Output the (x, y) coordinate of the center of the cell containing the given text.  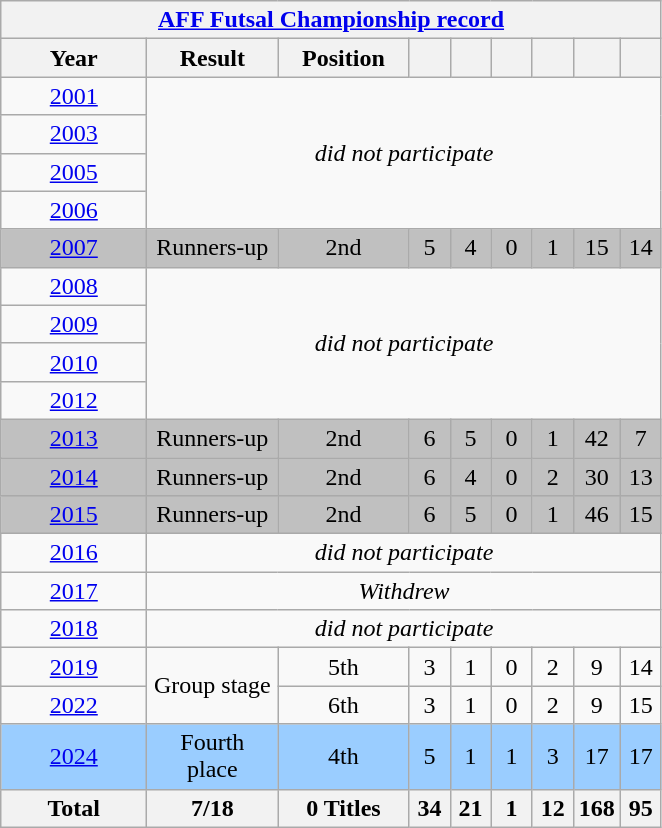
30 (596, 477)
2010 (74, 362)
Fourth place (212, 756)
95 (640, 808)
AFF Futsal Championship record (332, 20)
34 (430, 808)
13 (640, 477)
2009 (74, 324)
Withdrew (404, 591)
0 Titles (344, 808)
2001 (74, 96)
2007 (74, 248)
2015 (74, 515)
5th (344, 667)
Year (74, 58)
2008 (74, 286)
2024 (74, 756)
21 (470, 808)
2014 (74, 477)
6th (344, 705)
2019 (74, 667)
7/18 (212, 808)
2016 (74, 553)
Result (212, 58)
7 (640, 438)
168 (596, 808)
Group stage (212, 686)
Total (74, 808)
2012 (74, 400)
2018 (74, 629)
Position (344, 58)
2003 (74, 134)
2013 (74, 438)
2005 (74, 172)
46 (596, 515)
42 (596, 438)
2017 (74, 591)
2006 (74, 210)
12 (552, 808)
2022 (74, 705)
4th (344, 756)
